Return the (x, y) coordinate for the center point of the cell that contains the specified text.  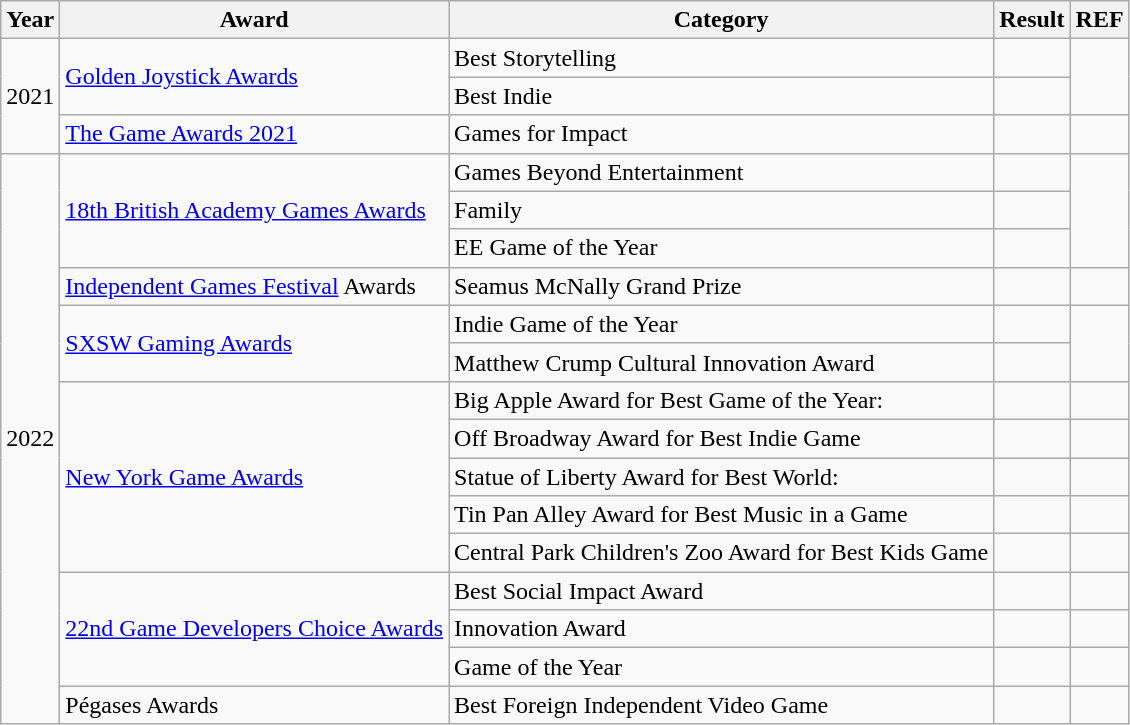
Games for Impact (722, 134)
Pégases Awards (254, 705)
New York Game Awards (254, 476)
Golden Joystick Awards (254, 77)
Statue of Liberty Award for Best World: (722, 477)
2021 (30, 96)
Game of the Year (722, 667)
Indie Game of the Year (722, 324)
Tin Pan Alley Award for Best Music in a Game (722, 515)
Category (722, 20)
Result (1032, 20)
Seamus McNally Grand Prize (722, 286)
Year (30, 20)
Matthew Crump Cultural Innovation Award (722, 362)
Off Broadway Award for Best Indie Game (722, 438)
18th British Academy Games Awards (254, 210)
Best Social Impact Award (722, 591)
22nd Game Developers Choice Awards (254, 629)
Award (254, 20)
Games Beyond Entertainment (722, 172)
Central Park Children's Zoo Award for Best Kids Game (722, 553)
Independent Games Festival Awards (254, 286)
Innovation Award (722, 629)
SXSW Gaming Awards (254, 343)
2022 (30, 438)
Best Storytelling (722, 58)
Best Foreign Independent Video Game (722, 705)
The Game Awards 2021 (254, 134)
Big Apple Award for Best Game of the Year: (722, 400)
REF (1100, 20)
Best Indie (722, 96)
Family (722, 210)
EE Game of the Year (722, 248)
